From the cell containing the given text, extract its center point as (X, Y) coordinate. 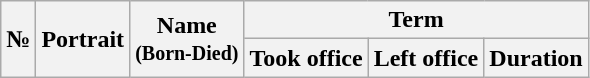
Took office (306, 58)
Name(Born-Died) (187, 39)
Duration (536, 58)
Left office (426, 58)
№ (18, 39)
Portrait (83, 39)
Term (416, 20)
